Scan for the cell matching the given text and deliver its (x, y) coordinate at center. 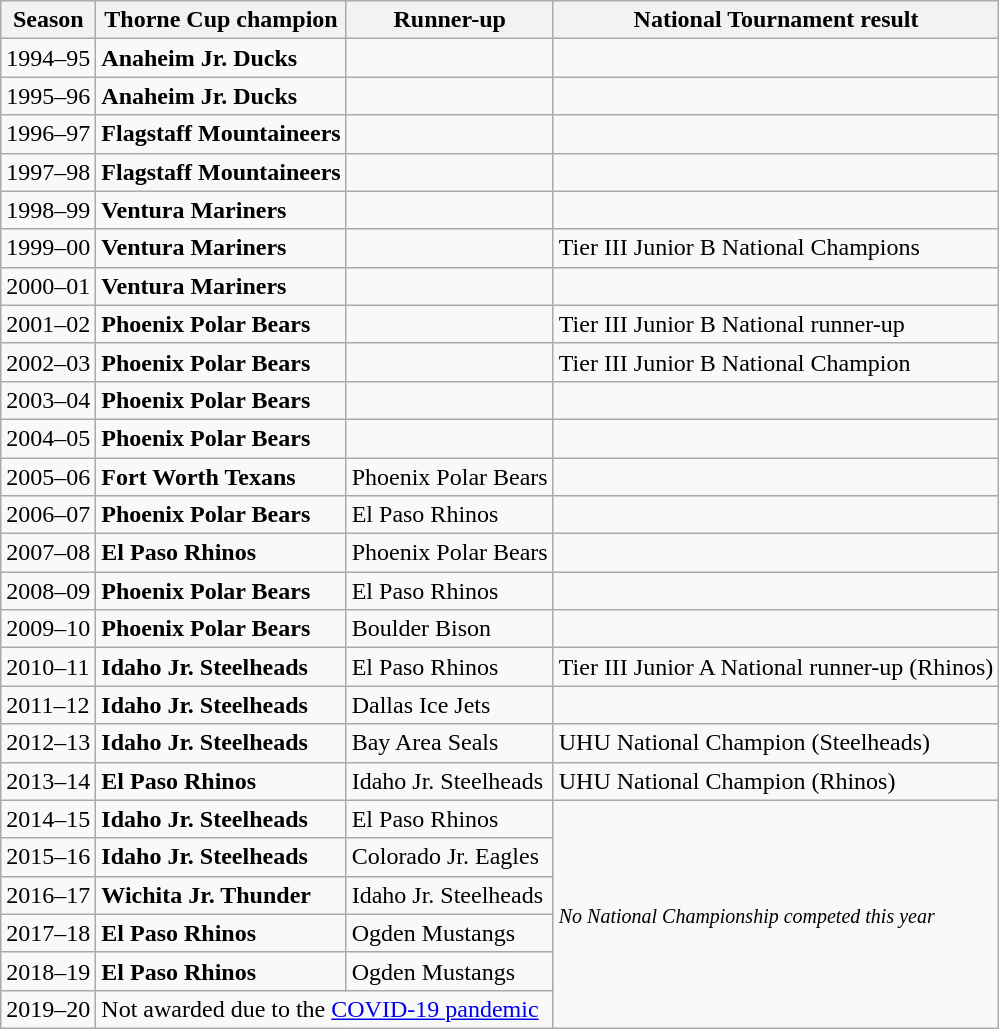
2010–11 (48, 667)
Wichita Jr. Thunder (221, 895)
Colorado Jr. Eagles (450, 857)
2017–18 (48, 933)
2016–17 (48, 895)
No National Championship competed this year (776, 914)
2012–13 (48, 743)
1995–96 (48, 96)
2007–08 (48, 553)
Fort Worth Texans (221, 477)
2011–12 (48, 705)
Boulder Bison (450, 629)
2001–02 (48, 324)
Runner-up (450, 20)
UHU National Champion (Steelheads) (776, 743)
2004–05 (48, 438)
Tier III Junior A National runner-up (Rhinos) (776, 667)
2000–01 (48, 286)
1999–00 (48, 248)
National Tournament result (776, 20)
1994–95 (48, 58)
2019–20 (48, 1009)
Not awarded due to the COVID-19 pandemic (324, 1009)
2014–15 (48, 819)
UHU National Champion (Rhinos) (776, 781)
1996–97 (48, 134)
2018–19 (48, 971)
2002–03 (48, 362)
1998–99 (48, 210)
Thorne Cup champion (221, 20)
Bay Area Seals (450, 743)
Tier III Junior B National runner-up (776, 324)
2006–07 (48, 515)
Season (48, 20)
2009–10 (48, 629)
Tier III Junior B National Champion (776, 362)
2003–04 (48, 400)
2013–14 (48, 781)
Tier III Junior B National Champions (776, 248)
1997–98 (48, 172)
2008–09 (48, 591)
2015–16 (48, 857)
2005–06 (48, 477)
Dallas Ice Jets (450, 705)
